Locate the cell with the specified text and output its (x, y) center coordinate. 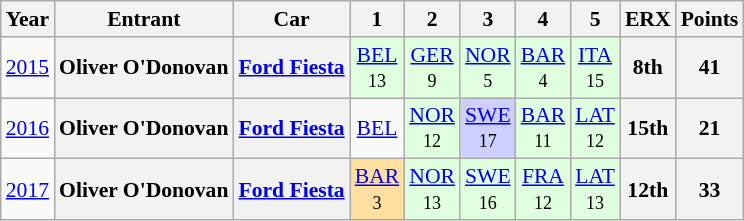
33 (710, 190)
2016 (28, 128)
BAR4 (544, 68)
ITA15 (595, 68)
FRA12 (544, 190)
2017 (28, 190)
BAR11 (544, 128)
21 (710, 128)
1 (378, 19)
4 (544, 19)
5 (595, 19)
NOR12 (432, 128)
3 (488, 19)
Year (28, 19)
8th (648, 68)
BEL13 (378, 68)
2015 (28, 68)
NOR13 (432, 190)
2 (432, 19)
LAT13 (595, 190)
SWE17 (488, 128)
15th (648, 128)
Entrant (144, 19)
ERX (648, 19)
BEL (378, 128)
GER9 (432, 68)
Points (710, 19)
BAR3 (378, 190)
41 (710, 68)
SWE16 (488, 190)
NOR5 (488, 68)
LAT12 (595, 128)
12th (648, 190)
Car (291, 19)
